Detect which cell encompasses the target text, then output its (x, y) center coordinate. 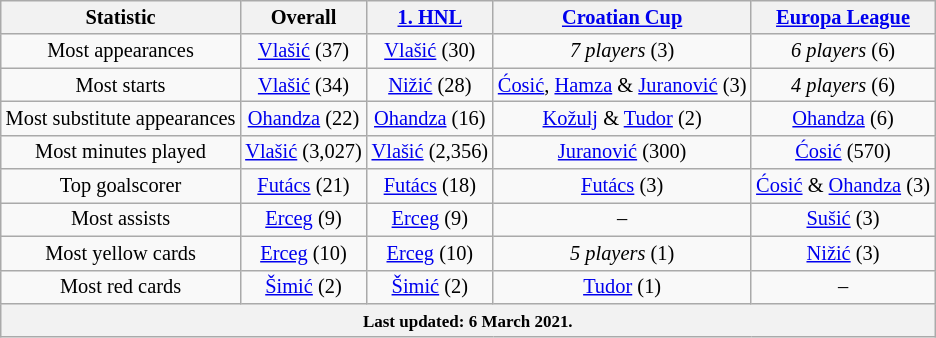
Last updated: 6 March 2021. (468, 320)
Sušić (3) (843, 219)
Most red cards (121, 287)
Croatian Cup (622, 17)
Vlašić (2,356) (430, 152)
Europa League (843, 17)
Most appearances (121, 51)
Futács (18) (430, 186)
7 players (3) (622, 51)
6 players (6) (843, 51)
Ćosić (570) (843, 152)
Futács (3) (622, 186)
Most yellow cards (121, 253)
Nižić (28) (430, 85)
Vlašić (37) (303, 51)
1. HNL (430, 17)
Kožulj & Tudor (2) (622, 118)
Ćosić & Ohandza (3) (843, 186)
Ohandza (6) (843, 118)
Vlašić (3,027) (303, 152)
Vlašić (30) (430, 51)
5 players (1) (622, 253)
Most starts (121, 85)
Most assists (121, 219)
Statistic (121, 17)
Ćosić, Hamza & Juranović (3) (622, 85)
4 players (6) (843, 85)
Vlašić (34) (303, 85)
Most minutes played (121, 152)
Ohandza (16) (430, 118)
Nižić (3) (843, 253)
Juranović (300) (622, 152)
Tudor (1) (622, 287)
Top goalscorer (121, 186)
Futács (21) (303, 186)
Ohandza (22) (303, 118)
Overall (303, 17)
Most substitute appearances (121, 118)
